Capture the cell that displays the provided text and extract its (X, Y) central coordinate. 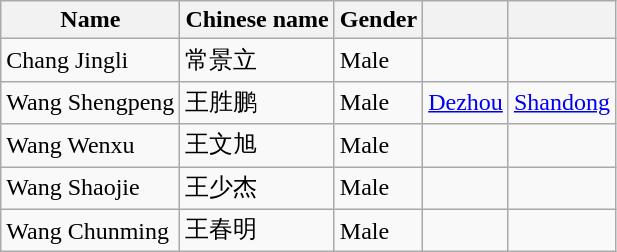
Wang Chunming (90, 230)
Chang Jingli (90, 60)
Dezhou (466, 102)
Wang Wenxu (90, 146)
Name (90, 20)
王胜鹏 (257, 102)
Wang Shengpeng (90, 102)
王文旭 (257, 146)
王春明 (257, 230)
常景立 (257, 60)
王少杰 (257, 188)
Wang Shaojie (90, 188)
Shandong (562, 102)
Gender (378, 20)
Chinese name (257, 20)
